Return the (X, Y) coordinate for the center point of the cell that contains the specified text.  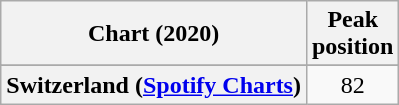
82 (352, 85)
Chart (2020) (154, 34)
Switzerland (Spotify Charts) (154, 85)
Peakposition (352, 34)
